Pinpoint the cell where the given text exists, returning its (x, y) midpoint coordinate. 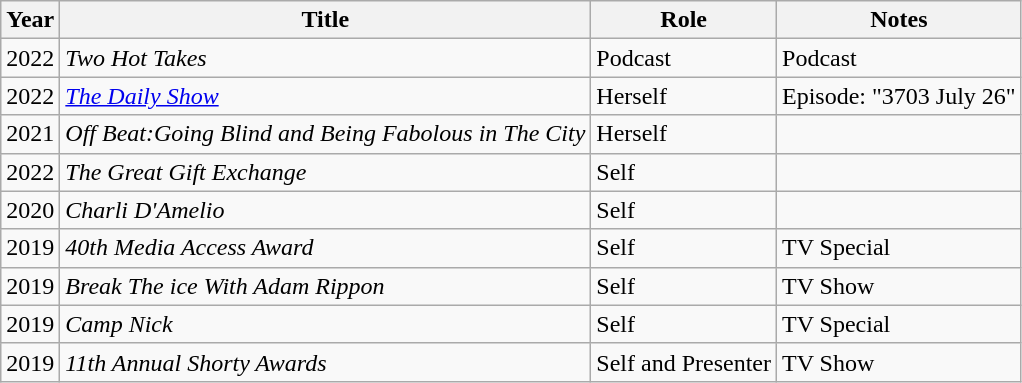
Title (326, 20)
Episode: "3703 July 26" (900, 96)
Two Hot Takes (326, 58)
Charli D'Amelio (326, 210)
Camp Nick (326, 324)
Self and Presenter (684, 362)
The Great Gift Exchange (326, 172)
Role (684, 20)
The Daily Show (326, 96)
Notes (900, 20)
Off Beat:Going Blind and Being Fabolous in The City (326, 134)
2020 (30, 210)
2021 (30, 134)
Break The ice With Adam Rippon (326, 286)
11th Annual Shorty Awards (326, 362)
Year (30, 20)
40th Media Access Award (326, 248)
